Return [x, y] of the center of cell containing provided text 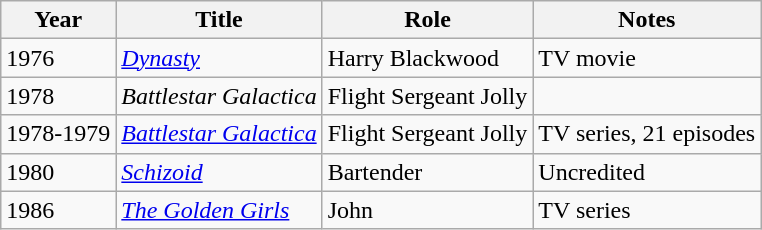
Harry Blackwood [428, 58]
Bartender [428, 172]
The Golden Girls [219, 210]
Notes [647, 20]
TV series, 21 episodes [647, 134]
1978-1979 [58, 134]
1978 [58, 96]
Title [219, 20]
Year [58, 20]
Dynasty [219, 58]
Role [428, 20]
1980 [58, 172]
1976 [58, 58]
Schizoid [219, 172]
TV series [647, 210]
1986 [58, 210]
John [428, 210]
TV movie [647, 58]
Uncredited [647, 172]
